Provide the (X, Y) coordinate of the cell's center where the given text is located.  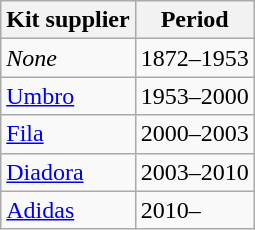
1872–1953 (194, 58)
Period (194, 20)
Fila (68, 134)
2000–2003 (194, 134)
Umbro (68, 96)
Adidas (68, 210)
1953–2000 (194, 96)
Diadora (68, 172)
None (68, 58)
Kit supplier (68, 20)
2003–2010 (194, 172)
2010– (194, 210)
